Search for the cell housing the specified text and yield its (x, y) center coordinate. 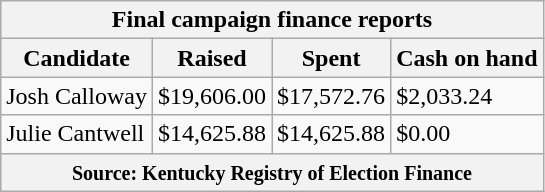
Julie Cantwell (77, 134)
Raised (212, 58)
Final campaign finance reports (272, 20)
$2,033.24 (467, 96)
Source: Kentucky Registry of Election Finance (272, 172)
$19,606.00 (212, 96)
Candidate (77, 58)
$0.00 (467, 134)
Spent (332, 58)
$17,572.76 (332, 96)
Josh Calloway (77, 96)
Cash on hand (467, 58)
